For the text-containing cell, return its midpoint in (X, Y) coordinate format. 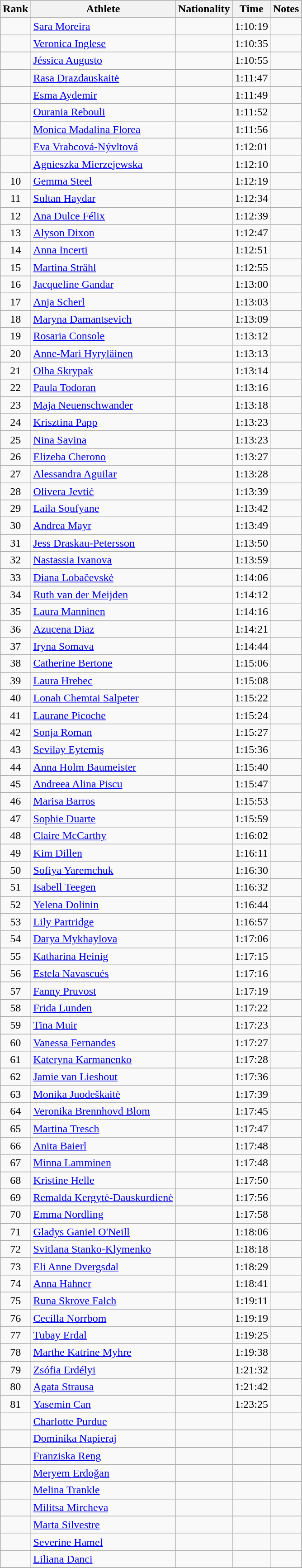
1:15:47 (251, 784)
Kateryna Karmanenko (103, 1060)
80 (15, 1387)
1:23:25 (251, 1404)
1:12:55 (251, 267)
1:13:09 (251, 319)
Marta Silvestre (103, 1525)
1:10:19 (251, 26)
44 (15, 767)
Ruth van der Meijden (103, 595)
Eva Vrabcová-Nývltová (103, 147)
Gladys Ganiel O'Neill (103, 1232)
Alyson Dixon (103, 233)
1:11:49 (251, 95)
19 (15, 336)
Severine Hamel (103, 1542)
Diana Lobačevskė (103, 577)
1:15:24 (251, 715)
Anna Holm Baumeister (103, 767)
Krisztina Papp (103, 422)
11 (15, 198)
26 (15, 457)
17 (15, 302)
1:17:45 (251, 1111)
25 (15, 439)
1:14:16 (251, 612)
1:13:49 (251, 526)
Ourania Rebouli (103, 112)
1:18:18 (251, 1249)
Monica Madalina Florea (103, 129)
Anne-Mari Hyryläinen (103, 353)
66 (15, 1146)
1:14:12 (251, 595)
48 (15, 836)
55 (15, 956)
Marthe Katrine Myhre (103, 1353)
77 (15, 1335)
47 (15, 819)
71 (15, 1232)
1:17:16 (251, 973)
Yasemin Can (103, 1404)
1:10:35 (251, 43)
18 (15, 319)
1:12:10 (251, 164)
22 (15, 388)
Katharina Heinig (103, 956)
Andreea Alina Piscu (103, 784)
Jacqueline Gandar (103, 285)
1:15:27 (251, 732)
Jamie van Lieshout (103, 1077)
Cecilla Norrbom (103, 1318)
Eli Anne Dvergsdal (103, 1266)
Anja Scherl (103, 302)
Estela Navascués (103, 973)
60 (15, 1042)
1:12:47 (251, 233)
1:16:44 (251, 905)
1:13:39 (251, 491)
Esma Aydemir (103, 95)
Maryna Damantsevich (103, 319)
1:16:30 (251, 870)
Veronika Brennhovd Blom (103, 1111)
1:13:59 (251, 560)
59 (15, 1025)
42 (15, 732)
1:14:44 (251, 646)
Charlotte Purdue (103, 1421)
Anna Hahner (103, 1283)
1:13:00 (251, 285)
Laurane Picoche (103, 715)
36 (15, 629)
53 (15, 922)
49 (15, 853)
Olha Skrypak (103, 371)
Zsófia Erdélyi (103, 1370)
Time (251, 9)
1:19:38 (251, 1353)
1:17:27 (251, 1042)
61 (15, 1060)
1:17:47 (251, 1129)
20 (15, 353)
16 (15, 285)
Liliana Danci (103, 1559)
1:17:22 (251, 1008)
1:13:27 (251, 457)
Martina Strähl (103, 267)
1:12:39 (251, 216)
Emma Nordling (103, 1215)
29 (15, 509)
74 (15, 1283)
Paula Todoran (103, 388)
69 (15, 1197)
1:13:12 (251, 336)
46 (15, 801)
Yelena Dolinin (103, 905)
78 (15, 1353)
Sophie Duarte (103, 819)
40 (15, 698)
1:18:06 (251, 1232)
76 (15, 1318)
Sara Moreira (103, 26)
1:15:40 (251, 767)
Laura Hrebec (103, 681)
1:10:55 (251, 61)
Darya Mykhaylova (103, 939)
Gemma Steel (103, 181)
Catherine Bertone (103, 663)
1:11:52 (251, 112)
Remalda Kergytė-Dauskurdienė (103, 1197)
1:17:06 (251, 939)
1:17:56 (251, 1197)
1:16:32 (251, 887)
1:13:13 (251, 353)
Fanny Pruvost (103, 991)
1:17:23 (251, 1025)
1:16:02 (251, 836)
56 (15, 973)
1:13:42 (251, 509)
1:16:57 (251, 922)
1:17:15 (251, 956)
1:15:22 (251, 698)
10 (15, 181)
Svitlana Stanko-Klymenko (103, 1249)
Notes (286, 9)
43 (15, 749)
Frida Lunden (103, 1008)
Tubay Erdal (103, 1335)
Tina Muir (103, 1025)
31 (15, 543)
Claire McCarthy (103, 836)
1:12:19 (251, 181)
51 (15, 887)
81 (15, 1404)
57 (15, 991)
1:21:32 (251, 1370)
62 (15, 1077)
1:13:50 (251, 543)
64 (15, 1111)
28 (15, 491)
79 (15, 1370)
1:17:50 (251, 1180)
1:13:14 (251, 371)
1:17:39 (251, 1094)
58 (15, 1008)
1:13:03 (251, 302)
1:13:28 (251, 474)
1:19:19 (251, 1318)
1:15:06 (251, 663)
67 (15, 1163)
32 (15, 560)
1:17:28 (251, 1060)
1:15:08 (251, 681)
1:15:53 (251, 801)
30 (15, 526)
1:12:01 (251, 147)
Marisa Barros (103, 801)
1:21:42 (251, 1387)
Maja Neuenschwander (103, 405)
Veronica Inglese (103, 43)
1:17:19 (251, 991)
Azucena Diaz (103, 629)
41 (15, 715)
70 (15, 1215)
73 (15, 1266)
Nina Savina (103, 439)
72 (15, 1249)
Martina Tresch (103, 1129)
24 (15, 422)
Militsa Mircheva (103, 1507)
Runa Skrove Falch (103, 1301)
Melina Trankle (103, 1490)
50 (15, 870)
75 (15, 1301)
45 (15, 784)
12 (15, 216)
Alessandra Aguilar (103, 474)
33 (15, 577)
Jess Draskau-Petersson (103, 543)
Elizeba Cherono (103, 457)
Agata Strausa (103, 1387)
Meryem Erdoğan (103, 1473)
1:15:36 (251, 749)
34 (15, 595)
35 (15, 612)
Anna Incerti (103, 250)
Athlete (103, 9)
Kristine Helle (103, 1180)
1:16:11 (251, 853)
Jéssica Augusto (103, 61)
1:11:56 (251, 129)
1:14:06 (251, 577)
Sonja Roman (103, 732)
1:14:21 (251, 629)
Isabell Teegen (103, 887)
Dominika Napieraj (103, 1439)
14 (15, 250)
Lonah Chemtai Salpeter (103, 698)
1:17:36 (251, 1077)
Laura Manninen (103, 612)
Monika Juodeškaitė (103, 1094)
37 (15, 646)
Rosaria Console (103, 336)
Anita Baierl (103, 1146)
15 (15, 267)
Nastassia Ivanova (103, 560)
Laila Soufyane (103, 509)
Lily Partridge (103, 922)
Rank (15, 9)
1:13:18 (251, 405)
65 (15, 1129)
54 (15, 939)
Olivera Jevtić (103, 491)
Franziska Reng (103, 1456)
1:13:16 (251, 388)
1:19:11 (251, 1301)
Nationality (204, 9)
1:18:29 (251, 1266)
1:12:51 (251, 250)
1:12:34 (251, 198)
Rasa Drazdauskaitė (103, 78)
Iryna Somava (103, 646)
38 (15, 663)
Agnieszka Mierzejewska (103, 164)
68 (15, 1180)
13 (15, 233)
21 (15, 371)
1:19:25 (251, 1335)
Vanessa Fernandes (103, 1042)
27 (15, 474)
39 (15, 681)
52 (15, 905)
Kim Dillen (103, 853)
Minna Lamminen (103, 1163)
1:15:59 (251, 819)
Andrea Mayr (103, 526)
1:18:41 (251, 1283)
1:17:58 (251, 1215)
63 (15, 1094)
1:11:47 (251, 78)
Sevilay Eytemiş (103, 749)
Sultan Haydar (103, 198)
Sofiya Yaremchuk (103, 870)
23 (15, 405)
Ana Dulce Félix (103, 216)
